For the text-containing cell, return its midpoint in [X, Y] coordinate format. 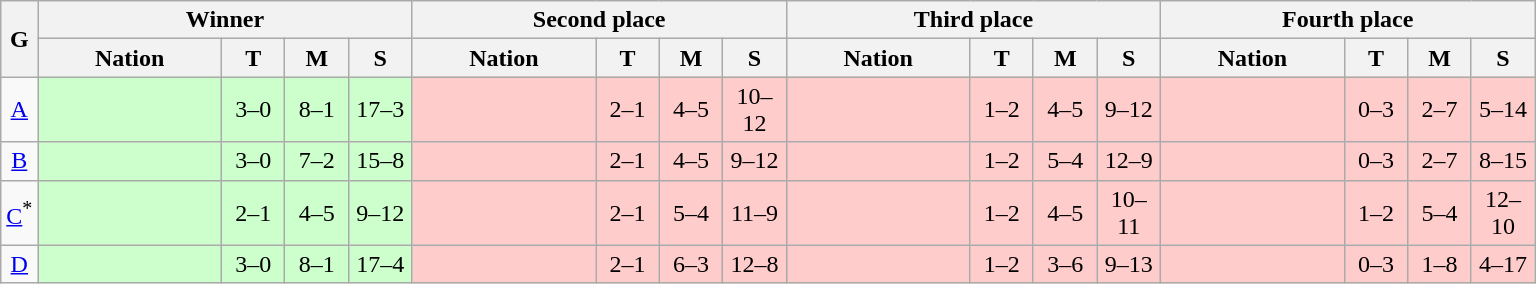
9–13 [1129, 264]
A [20, 110]
17–4 [381, 264]
Winner [225, 20]
D [20, 264]
12–8 [755, 264]
17–3 [381, 110]
12–10 [1503, 212]
5–14 [1503, 110]
3–6 [1065, 264]
10–11 [1129, 212]
C* [20, 212]
15–8 [381, 161]
G [20, 39]
Third place [973, 20]
6–3 [691, 264]
11–9 [755, 212]
Fourth place [1348, 20]
1–8 [1440, 264]
Second place [599, 20]
12–9 [1129, 161]
8–15 [1503, 161]
10–12 [755, 110]
7–2 [317, 161]
B [20, 161]
4–17 [1503, 264]
